Return (X, Y) of the center of cell containing provided text 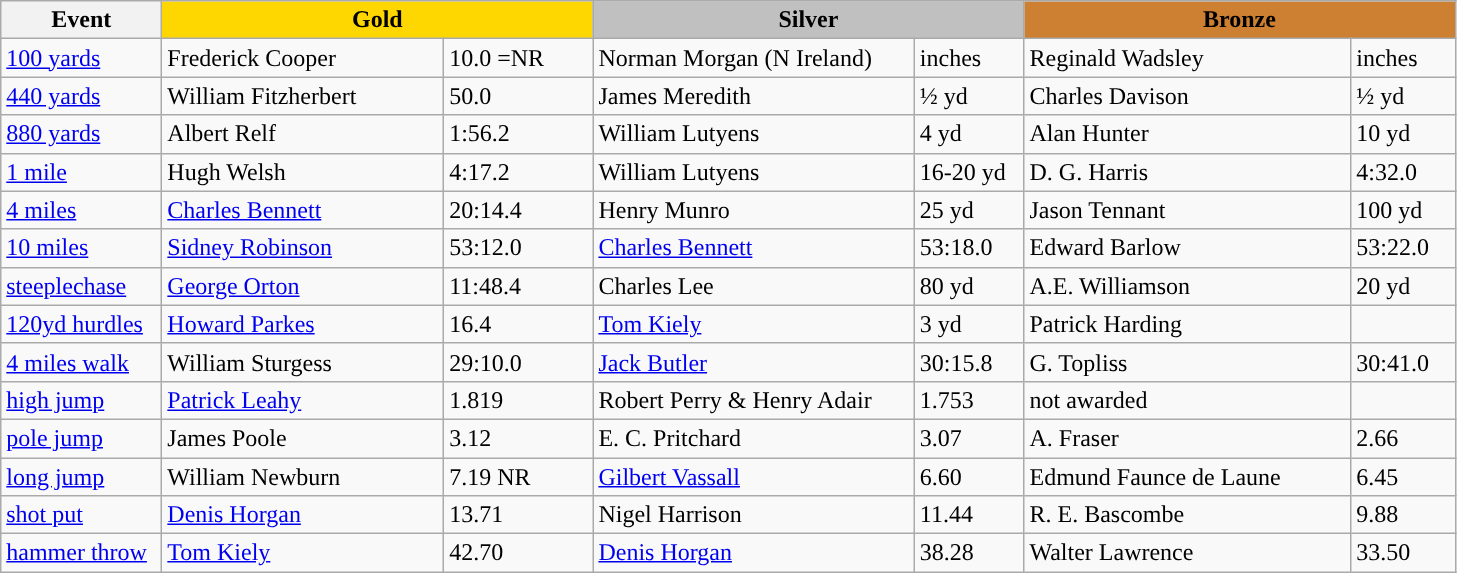
4 yd (969, 134)
pole jump (82, 438)
16.4 (518, 324)
1 mile (82, 172)
3.07 (969, 438)
53:12.0 (518, 248)
Walter Lawrence (1188, 553)
Albert Relf (303, 134)
50.0 (518, 96)
Silver (808, 20)
6.60 (969, 477)
Gold (378, 20)
13.71 (518, 515)
A.E. Williamson (1188, 286)
3.12 (518, 438)
880 yards (82, 134)
29:10.0 (518, 362)
D. G. Harris (1188, 172)
30:41.0 (1403, 362)
11.44 (969, 515)
Reginald Wadsley (1188, 58)
80 yd (969, 286)
33.50 (1403, 553)
Charles Lee (754, 286)
A. Fraser (1188, 438)
Sidney Robinson (303, 248)
G. Topliss (1188, 362)
53:22.0 (1403, 248)
E. C. Pritchard (754, 438)
100 yards (82, 58)
11:48.4 (518, 286)
Gilbert Vassall (754, 477)
100 yd (1403, 210)
42.70 (518, 553)
7.19 NR (518, 477)
Hugh Welsh (303, 172)
Edmund Faunce de Laune (1188, 477)
Jason Tennant (1188, 210)
1.819 (518, 400)
4 miles walk (82, 362)
3 yd (969, 324)
Frederick Cooper (303, 58)
shot put (82, 515)
long jump (82, 477)
6.45 (1403, 477)
Jack Butler (754, 362)
William Newburn (303, 477)
high jump (82, 400)
Robert Perry & Henry Adair (754, 400)
4:32.0 (1403, 172)
20:14.4 (518, 210)
Event (82, 20)
William Fitzherbert (303, 96)
4:17.2 (518, 172)
James Poole (303, 438)
not awarded (1188, 400)
William Sturgess (303, 362)
Bronze (1240, 20)
Patrick Leahy (303, 400)
Charles Davison (1188, 96)
2.66 (1403, 438)
120yd hurdles (82, 324)
16-20 yd (969, 172)
Howard Parkes (303, 324)
10 yd (1403, 134)
38.28 (969, 553)
4 miles (82, 210)
440 yards (82, 96)
Patrick Harding (1188, 324)
George Orton (303, 286)
53:18.0 (969, 248)
James Meredith (754, 96)
1.753 (969, 400)
20 yd (1403, 286)
Alan Hunter (1188, 134)
Norman Morgan (N Ireland) (754, 58)
1:56.2 (518, 134)
Nigel Harrison (754, 515)
9.88 (1403, 515)
10 miles (82, 248)
Henry Munro (754, 210)
30:15.8 (969, 362)
steeplechase (82, 286)
Edward Barlow (1188, 248)
25 yd (969, 210)
R. E. Bascombe (1188, 515)
10.0 =NR (518, 58)
hammer throw (82, 553)
